Locate the cell with the specified text and output its [X, Y] center coordinate. 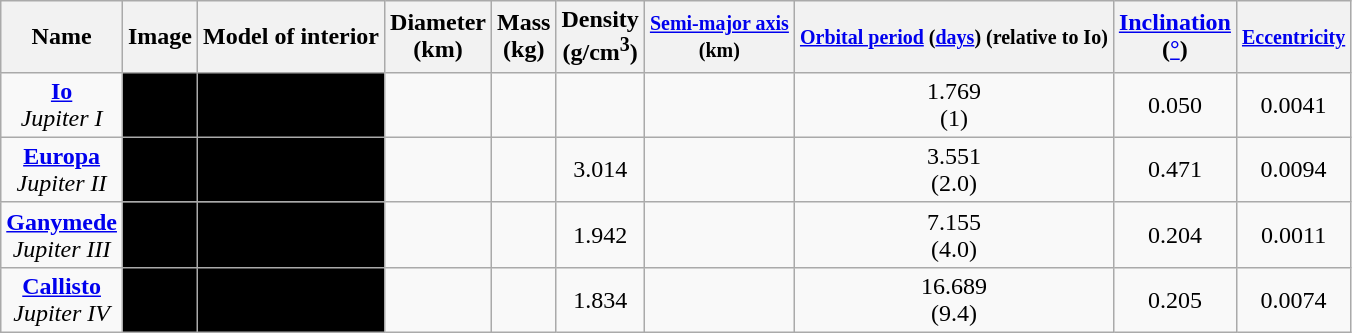
Io Jupiter I [62, 104]
0.205 [1174, 300]
16.689 (9.4) [954, 300]
0.0074 [1293, 300]
Ganymede Jupiter III [62, 234]
Callisto Jupiter IV [62, 300]
Name [62, 37]
0.0011 [1293, 234]
Eccentricity [1293, 37]
3.551 (2.0) [954, 170]
0.0041 [1293, 104]
0.050 [1174, 104]
Diameter(km) [438, 37]
Inclination(°) [1174, 37]
0.471 [1174, 170]
1.834 [600, 300]
Image [160, 37]
Semi-major axis(km) [719, 37]
Density(g/cm3) [600, 37]
Model of interior [292, 37]
0.0094 [1293, 170]
3.014 [600, 170]
Orbital period (days) (relative to Io) [954, 37]
Europa Jupiter II [62, 170]
1.942 [600, 234]
7.155 (4.0) [954, 234]
Mass(kg) [524, 37]
0.204 [1174, 234]
1.769 (1) [954, 104]
